Output the [X, Y] coordinate of the center of the cell containing the given text.  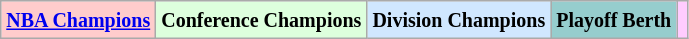
Conference Champions [262, 20]
Playoff Berth [614, 20]
Division Champions [459, 20]
NBA Champions [78, 20]
